Output the [x, y] coordinate of the center of the cell containing the given text.  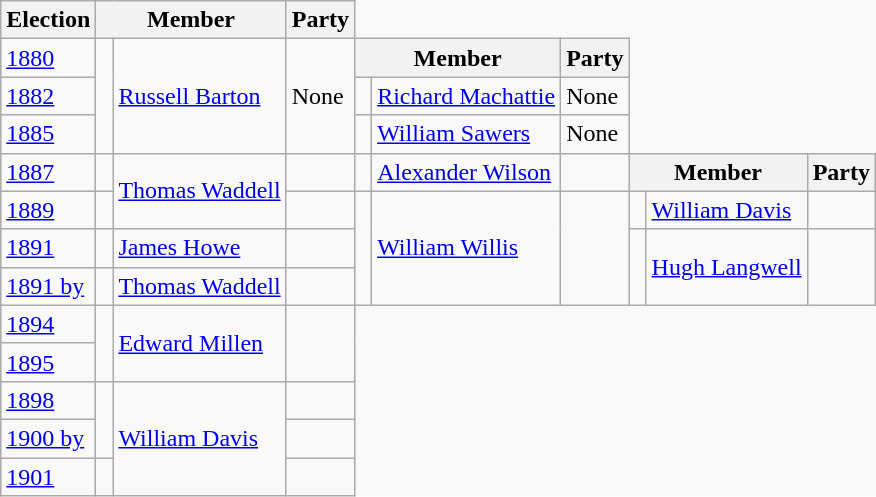
Edward Millen [200, 343]
James Howe [200, 248]
Richard Machattie [466, 96]
1898 [48, 400]
1900 by [48, 438]
1889 [48, 210]
Russell Barton [200, 96]
Alexander Wilson [466, 172]
Election [48, 20]
1894 [48, 324]
1882 [48, 96]
William Willis [466, 248]
1880 [48, 58]
1887 [48, 172]
1885 [48, 134]
Hugh Langwell [726, 267]
William Sawers [466, 134]
1891 by [48, 286]
1891 [48, 248]
1901 [48, 477]
1895 [48, 362]
